Locate the cell with the specified text and output its [x, y] center coordinate. 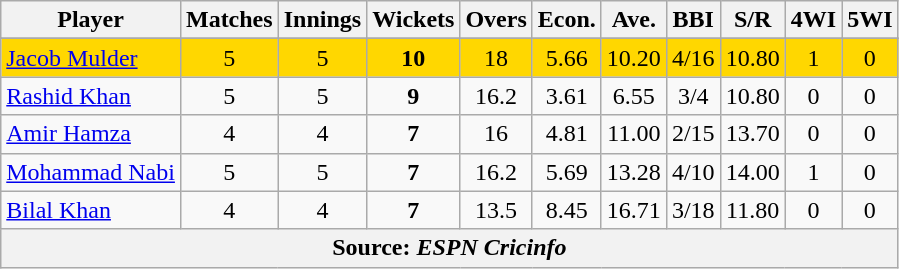
3/4 [693, 96]
6.55 [634, 96]
Matches [229, 20]
3/18 [693, 210]
Source: ESPN Cricinfo [450, 248]
Jacob Mulder [91, 58]
5.66 [566, 58]
BBI [693, 20]
18 [496, 58]
13.28 [634, 172]
4/16 [693, 58]
4.81 [566, 134]
16.71 [634, 210]
5WI [870, 20]
5.69 [566, 172]
Wickets [414, 20]
Amir Hamza [91, 134]
10 [414, 58]
Ave. [634, 20]
11.00 [634, 134]
Bilal Khan [91, 210]
11.80 [752, 210]
2/15 [693, 134]
13.5 [496, 210]
Mohammad Nabi [91, 172]
Player [91, 20]
S/R [752, 20]
Overs [496, 20]
14.00 [752, 172]
13.70 [752, 134]
3.61 [566, 96]
9 [414, 96]
10.20 [634, 58]
4/10 [693, 172]
8.45 [566, 210]
Econ. [566, 20]
Rashid Khan [91, 96]
16 [496, 134]
Innings [322, 20]
4WI [813, 20]
